Return (X, Y) of the center of cell containing provided text 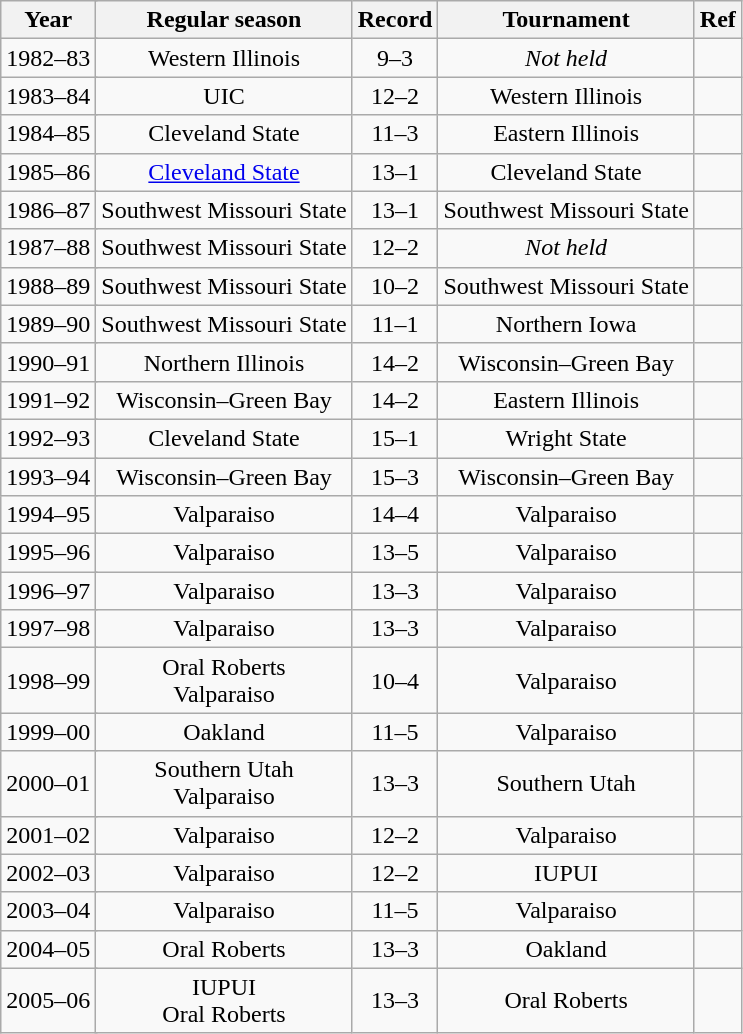
1986–87 (48, 210)
1992–93 (48, 438)
11–3 (395, 134)
15–1 (395, 438)
1988–89 (48, 286)
Northern Iowa (566, 324)
Year (48, 20)
1993–94 (48, 477)
Northern Illinois (224, 362)
10–2 (395, 286)
Tournament (566, 20)
2002–03 (48, 873)
1982–83 (48, 58)
Oral RobertsValparaiso (224, 680)
11–1 (395, 324)
Record (395, 20)
1989–90 (48, 324)
1996–97 (48, 591)
1990–91 (48, 362)
Southern Utah (566, 784)
14–4 (395, 515)
9–3 (395, 58)
1994–95 (48, 515)
IUPUIOral Roberts (224, 1000)
Ref (718, 20)
1998–99 (48, 680)
15–3 (395, 477)
1991–92 (48, 400)
1995–96 (48, 553)
1997–98 (48, 629)
2003–04 (48, 911)
10–4 (395, 680)
1987–88 (48, 248)
2004–05 (48, 949)
Regular season (224, 20)
13–5 (395, 553)
1983–84 (48, 96)
2001–02 (48, 835)
1985–86 (48, 172)
IUPUI (566, 873)
1984–85 (48, 134)
2000–01 (48, 784)
2005–06 (48, 1000)
Wright State (566, 438)
Southern UtahValparaiso (224, 784)
1999–00 (48, 732)
UIC (224, 96)
